Return (x, y) of the center of cell containing provided text 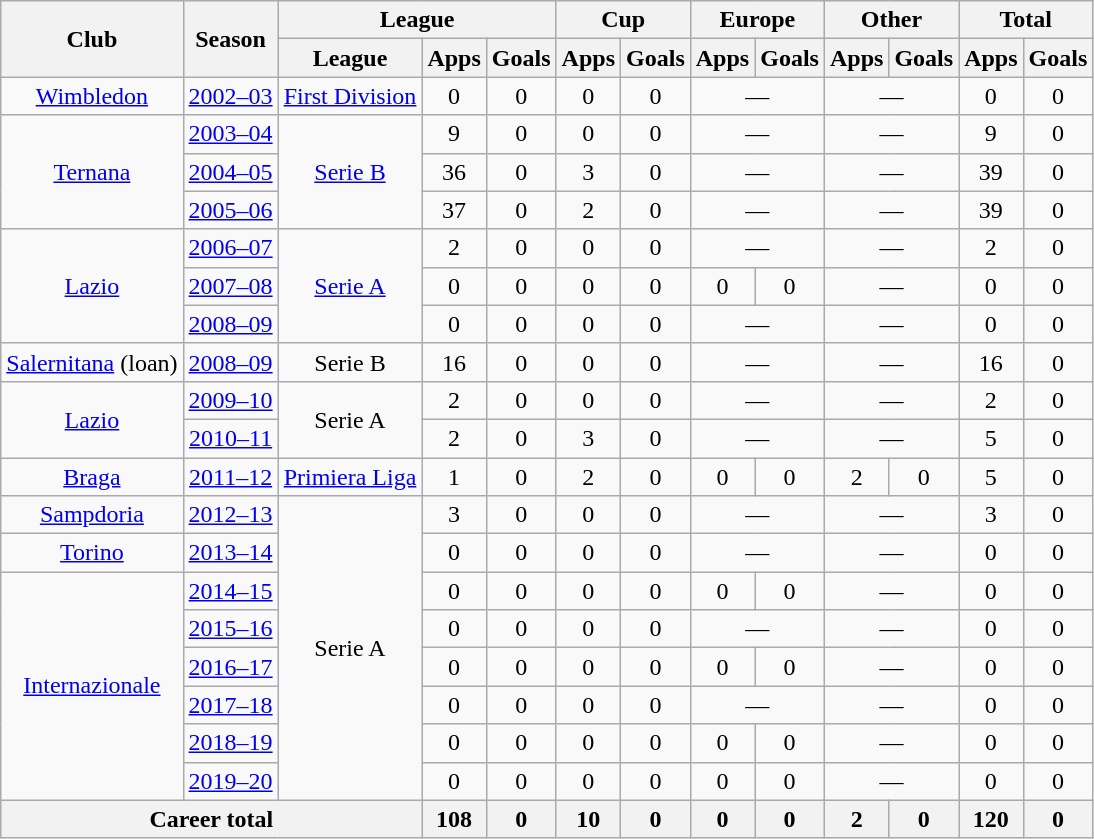
2007–08 (230, 286)
Salernitana (loan) (92, 362)
2013–14 (230, 553)
Sampdoria (92, 515)
Club (92, 39)
Torino (92, 553)
2018–19 (230, 743)
Cup (623, 20)
2019–20 (230, 781)
2009–10 (230, 400)
Braga (92, 477)
2010–11 (230, 438)
Europe (757, 20)
Other (891, 20)
2015–16 (230, 629)
120 (991, 819)
36 (454, 172)
2017–18 (230, 705)
2002–03 (230, 96)
Career total (212, 819)
2012–13 (230, 515)
2005–06 (230, 210)
2014–15 (230, 591)
10 (588, 819)
First Division (350, 96)
Season (230, 39)
Internazionale (92, 686)
37 (454, 210)
2004–05 (230, 172)
2003–04 (230, 134)
2011–12 (230, 477)
2006–07 (230, 248)
Total (1026, 20)
108 (454, 819)
2016–17 (230, 667)
Wimbledon (92, 96)
Primiera Liga (350, 477)
1 (454, 477)
Ternana (92, 172)
